Scan for the cell matching the given text and deliver its (x, y) coordinate at center. 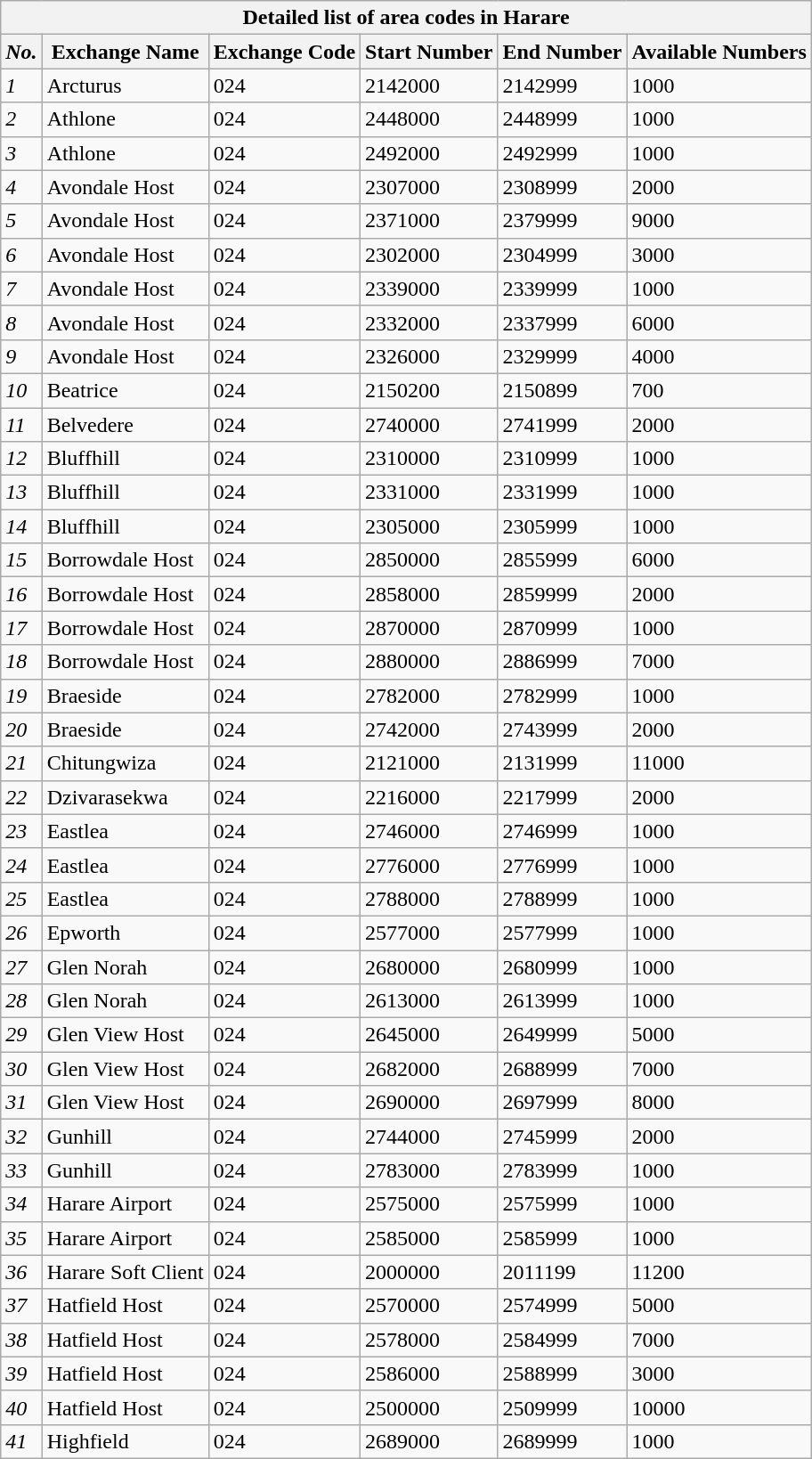
32 (21, 1137)
2310000 (429, 459)
2788000 (429, 899)
15 (21, 560)
Chitungwiza (125, 763)
18 (21, 662)
16 (21, 594)
2150899 (563, 390)
41 (21, 1441)
2783000 (429, 1170)
2870999 (563, 628)
2741999 (563, 425)
2746000 (429, 831)
2217999 (563, 797)
2310999 (563, 459)
4 (21, 187)
4000 (719, 356)
8 (21, 322)
2697999 (563, 1103)
5 (21, 221)
2121000 (429, 763)
34 (21, 1204)
2680000 (429, 966)
2870000 (429, 628)
2329999 (563, 356)
2302000 (429, 255)
8000 (719, 1103)
2577000 (429, 933)
2578000 (429, 1340)
2850000 (429, 560)
2742000 (429, 729)
2689000 (429, 1441)
2645000 (429, 1035)
1 (21, 86)
14 (21, 526)
21 (21, 763)
2690000 (429, 1103)
2308999 (563, 187)
29 (21, 1035)
2682000 (429, 1069)
11 (21, 425)
2492000 (429, 153)
2304999 (563, 255)
700 (719, 390)
2000000 (429, 1272)
2 (21, 119)
23 (21, 831)
17 (21, 628)
7 (21, 289)
Belvedere (125, 425)
2150200 (429, 390)
27 (21, 966)
2886999 (563, 662)
2743999 (563, 729)
10 (21, 390)
2776999 (563, 865)
2855999 (563, 560)
2570000 (429, 1306)
2588999 (563, 1373)
2216000 (429, 797)
2331000 (429, 493)
2744000 (429, 1137)
22 (21, 797)
9000 (719, 221)
35 (21, 1238)
2584999 (563, 1340)
31 (21, 1103)
2339000 (429, 289)
2142999 (563, 86)
Arcturus (125, 86)
2585999 (563, 1238)
25 (21, 899)
9 (21, 356)
Available Numbers (719, 52)
End Number (563, 52)
2783999 (563, 1170)
26 (21, 933)
2613000 (429, 1001)
2689999 (563, 1441)
2745999 (563, 1137)
24 (21, 865)
2500000 (429, 1407)
Harare Soft Client (125, 1272)
2858000 (429, 594)
11200 (719, 1272)
3 (21, 153)
2788999 (563, 899)
2680999 (563, 966)
2776000 (429, 865)
Exchange Name (125, 52)
6 (21, 255)
2574999 (563, 1306)
2379999 (563, 221)
2585000 (429, 1238)
2305999 (563, 526)
13 (21, 493)
2331999 (563, 493)
2131999 (563, 763)
2011199 (563, 1272)
30 (21, 1069)
Beatrice (125, 390)
2575999 (563, 1204)
2371000 (429, 221)
38 (21, 1340)
2577999 (563, 933)
2880000 (429, 662)
36 (21, 1272)
2746999 (563, 831)
2337999 (563, 322)
33 (21, 1170)
28 (21, 1001)
2575000 (429, 1204)
2332000 (429, 322)
Dzivarasekwa (125, 797)
2509999 (563, 1407)
2307000 (429, 187)
40 (21, 1407)
10000 (719, 1407)
2649999 (563, 1035)
2859999 (563, 594)
2142000 (429, 86)
Start Number (429, 52)
No. (21, 52)
2613999 (563, 1001)
2448999 (563, 119)
19 (21, 696)
2448000 (429, 119)
2326000 (429, 356)
Highfield (125, 1441)
2688999 (563, 1069)
2740000 (429, 425)
2586000 (429, 1373)
Detailed list of area codes in Harare (406, 18)
37 (21, 1306)
2492999 (563, 153)
2305000 (429, 526)
Exchange Code (284, 52)
2339999 (563, 289)
20 (21, 729)
Epworth (125, 933)
11000 (719, 763)
12 (21, 459)
39 (21, 1373)
2782000 (429, 696)
2782999 (563, 696)
